Return the [x, y] coordinate for the center point of the cell that contains the specified text.  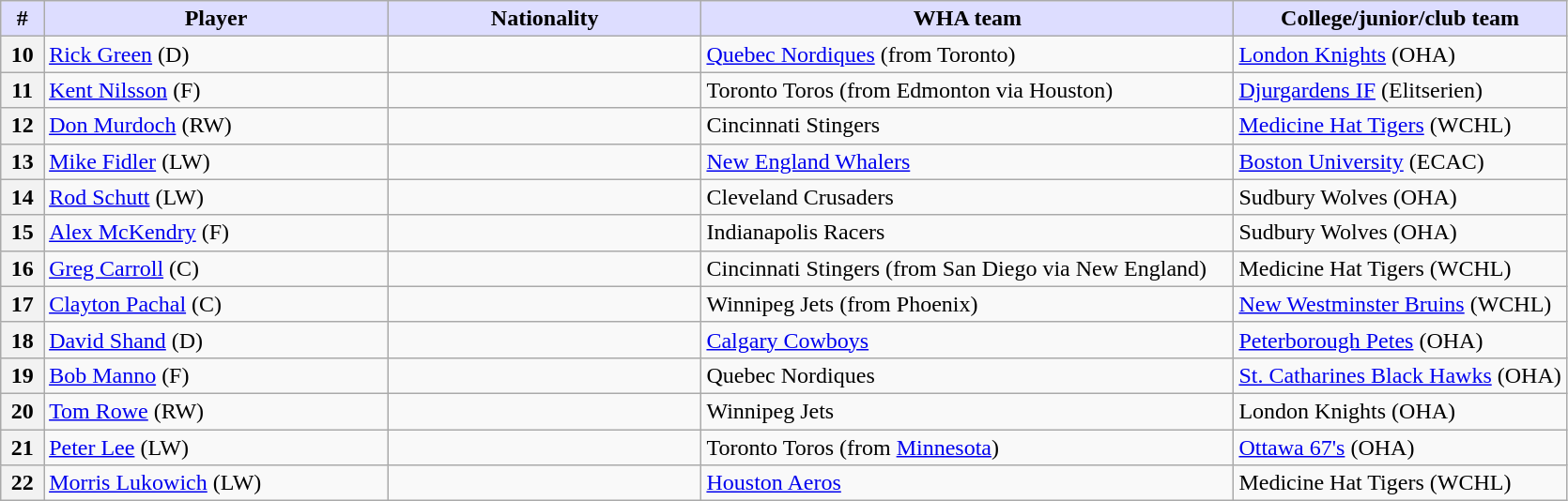
Bob Manno (F) [216, 375]
14 [23, 197]
New Westminster Bruins (WCHL) [1400, 304]
Toronto Toros (from Minnesota) [967, 448]
Quebec Nordiques (from Toronto) [967, 54]
13 [23, 161]
17 [23, 304]
David Shand (D) [216, 340]
Boston University (ECAC) [1400, 161]
Greg Carroll (C) [216, 268]
College/junior/club team [1400, 19]
Mike Fidler (LW) [216, 161]
18 [23, 340]
New England Whalers [967, 161]
St. Catharines Black Hawks (OHA) [1400, 375]
20 [23, 411]
Alex McKendry (F) [216, 233]
16 [23, 268]
21 [23, 448]
12 [23, 126]
Clayton Pachal (C) [216, 304]
Calgary Cowboys [967, 340]
Toronto Toros (from Edmonton via Houston) [967, 90]
Winnipeg Jets [967, 411]
Houston Aeros [967, 483]
Winnipeg Jets (from Phoenix) [967, 304]
Djurgardens IF (Elitserien) [1400, 90]
Peter Lee (LW) [216, 448]
Don Murdoch (RW) [216, 126]
Rick Green (D) [216, 54]
Ottawa 67's (OHA) [1400, 448]
11 [23, 90]
10 [23, 54]
Quebec Nordiques [967, 375]
Rod Schutt (LW) [216, 197]
Indianapolis Racers [967, 233]
Kent Nilsson (F) [216, 90]
22 [23, 483]
Player [216, 19]
Cleveland Crusaders [967, 197]
Nationality [545, 19]
WHA team [967, 19]
Peterborough Petes (OHA) [1400, 340]
Tom Rowe (RW) [216, 411]
Cincinnati Stingers (from San Diego via New England) [967, 268]
# [23, 19]
Cincinnati Stingers [967, 126]
19 [23, 375]
Morris Lukowich (LW) [216, 483]
15 [23, 233]
